Extract the (x, y) coordinate from the center of the cell holding the provided text.  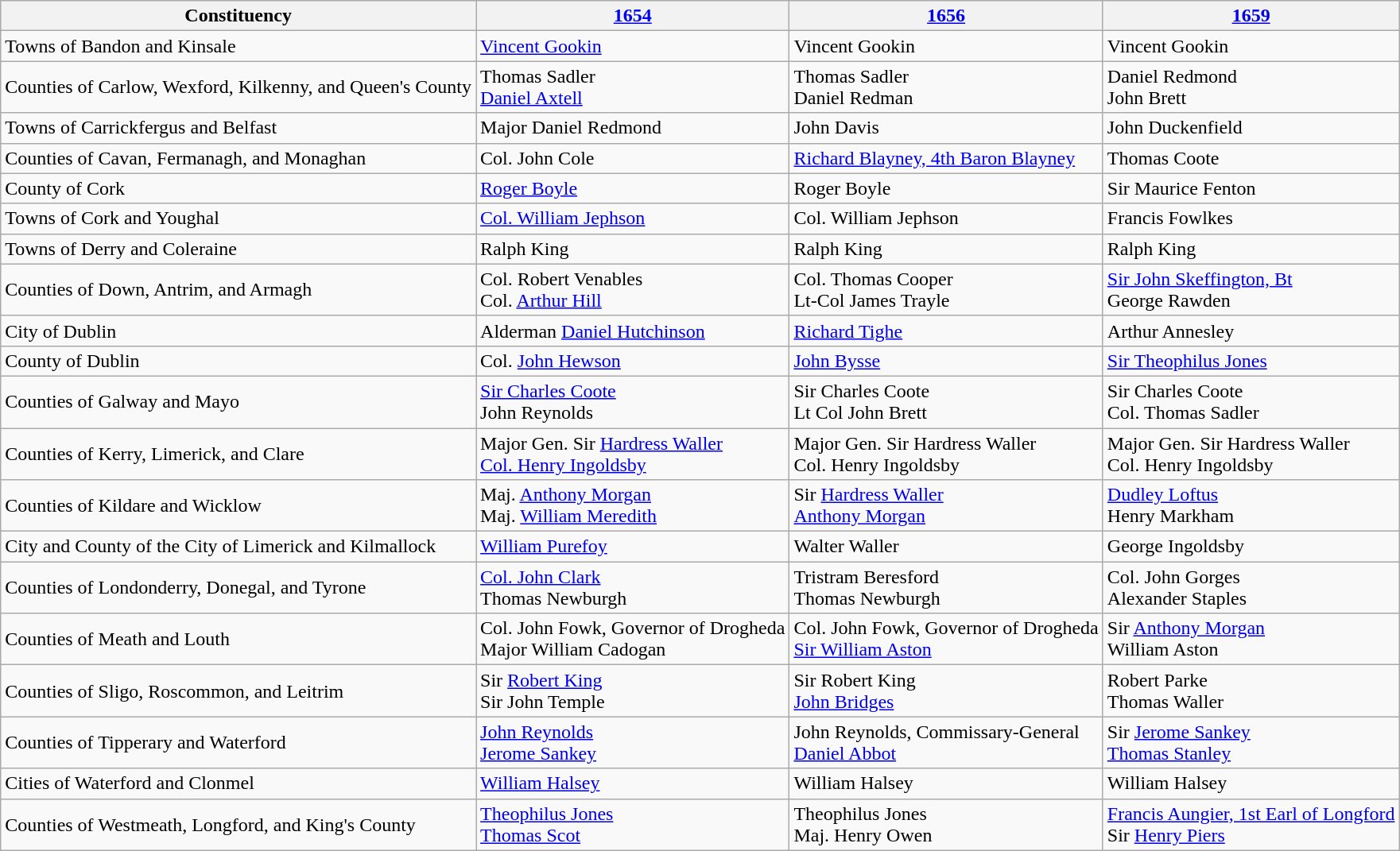
John ReynoldsJerome Sankey (633, 742)
Maj. Anthony Morgan Maj. William Meredith (633, 505)
George Ingoldsby (1251, 547)
John Duckenfield (1251, 128)
Thomas SadlerDaniel Axtell (633, 87)
Dudley LoftusHenry Markham (1251, 505)
Major Daniel Redmond (633, 128)
Theophilus JonesMaj. Henry Owen (946, 825)
Tristram BeresfordThomas Newburgh (946, 588)
Col. Robert VenablesCol. Arthur Hill (633, 289)
Sir Hardress WallerAnthony Morgan (946, 505)
Sir Maurice Fenton (1251, 188)
Counties of Kerry, Limerick, and Clare (239, 453)
Col. Thomas CooperLt-Col James Trayle (946, 289)
1654 (633, 16)
Counties of Down, Antrim, and Armagh (239, 289)
Counties of Tipperary and Waterford (239, 742)
William Purefoy (633, 547)
Sir John Skeffington, BtGeorge Rawden (1251, 289)
Alderman Daniel Hutchinson (633, 331)
John Bysse (946, 361)
County of Cork (239, 188)
Robert ParkeThomas Waller (1251, 691)
County of Dublin (239, 361)
Towns of Derry and Coleraine (239, 249)
Col. John Hewson (633, 361)
Daniel RedmondJohn Brett (1251, 87)
Sir Charles CooteJohn Reynolds (633, 402)
Col. John GorgesAlexander Staples (1251, 588)
Counties of Carlow, Wexford, Kilkenny, and Queen's County (239, 87)
Counties of Galway and Mayo (239, 402)
Col. John ClarkThomas Newburgh (633, 588)
Sir Charles CooteLt Col John Brett (946, 402)
Constituency (239, 16)
Towns of Cork and Youghal (239, 219)
Col. John Fowk, Governor of Drogheda Sir William Aston (946, 639)
Sir Jerome SankeyThomas Stanley (1251, 742)
Col. John Fowk, Governor of DroghedaMajor William Cadogan (633, 639)
Col. John Cole (633, 158)
Counties of Londonderry, Donegal, and Tyrone (239, 588)
Arthur Annesley (1251, 331)
Walter Waller (946, 547)
Counties of Westmeath, Longford, and King's County (239, 825)
John Reynolds, Commissary-GeneralDaniel Abbot (946, 742)
Cities of Waterford and Clonmel (239, 783)
Richard Blayney, 4th Baron Blayney (946, 158)
Richard Tighe (946, 331)
Francis Aungier, 1st Earl of LongfordSir Henry Piers (1251, 825)
Counties of Kildare and Wicklow (239, 505)
Towns of Bandon and Kinsale (239, 46)
City of Dublin (239, 331)
Thomas SadlerDaniel Redman (946, 87)
Sir Robert KingSir John Temple (633, 691)
Counties of Sligo, Roscommon, and Leitrim (239, 691)
Theophilus JonesThomas Scot (633, 825)
John Davis (946, 128)
Sir Anthony MorganWilliam Aston (1251, 639)
1656 (946, 16)
1659 (1251, 16)
Sir Robert KingJohn Bridges (946, 691)
City and County of the City of Limerick and Kilmallock (239, 547)
Sir Theophilus Jones (1251, 361)
Towns of Carrickfergus and Belfast (239, 128)
Counties of Cavan, Fermanagh, and Monaghan (239, 158)
Thomas Coote (1251, 158)
Sir Charles CooteCol. Thomas Sadler (1251, 402)
Francis Fowlkes (1251, 219)
Counties of Meath and Louth (239, 639)
